Return (x, y) of the center of cell containing provided text 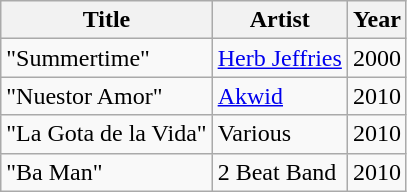
"Summertime" (106, 58)
"Ba Man" (106, 172)
Akwid (280, 96)
Various (280, 134)
"La Gota de la Vida" (106, 134)
"Nuestor Amor" (106, 96)
Title (106, 20)
2000 (376, 58)
Year (376, 20)
2 Beat Band (280, 172)
Herb Jeffries (280, 58)
Artist (280, 20)
